Search for the cell housing the specified text and yield its (x, y) center coordinate. 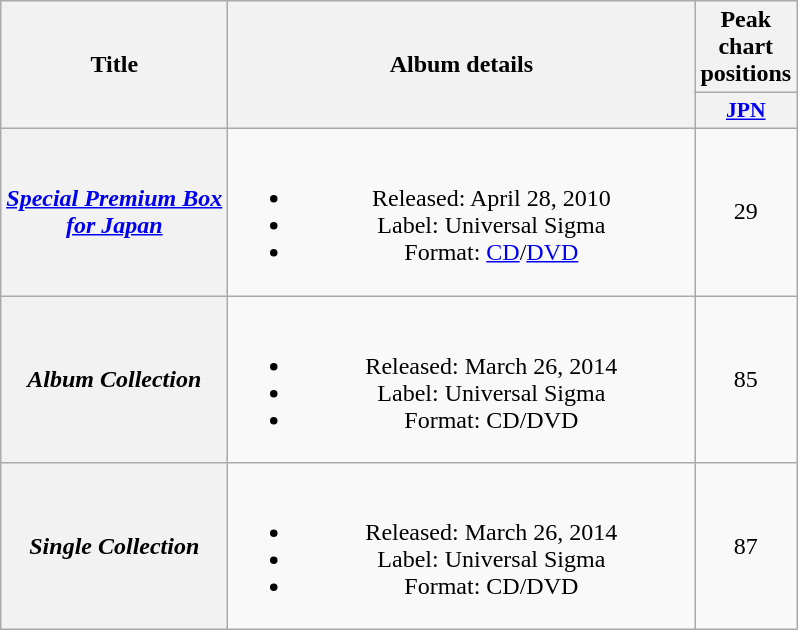
85 (746, 380)
Title (114, 65)
Single Collection (114, 546)
87 (746, 546)
Album details (462, 65)
JPN (746, 111)
Album Collection (114, 380)
Peak chart positions (746, 47)
Released: April 28, 2010 Label: Universal SigmaFormat: CD/DVD (462, 212)
29 (746, 212)
Special Premium Box for Japan (114, 212)
